Provide the (x, y) coordinate of the cell's center where the given text is located.  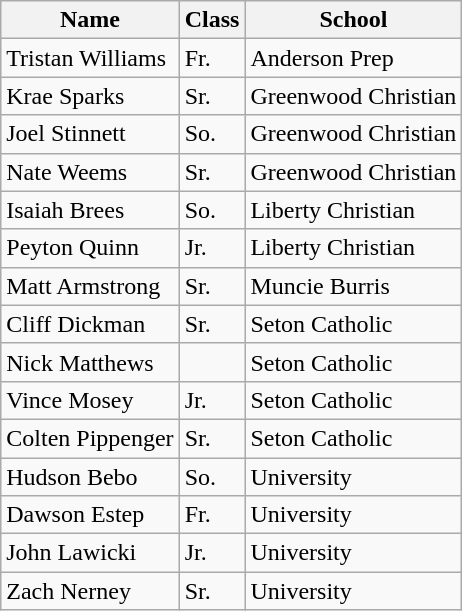
Hudson Bebo (90, 477)
Class (212, 20)
Matt Armstrong (90, 286)
John Lawicki (90, 553)
Nate Weems (90, 172)
Muncie Burris (354, 286)
Nick Matthews (90, 362)
Tristan Williams (90, 58)
Name (90, 20)
Isaiah Brees (90, 210)
School (354, 20)
Colten Pippenger (90, 438)
Anderson Prep (354, 58)
Zach Nerney (90, 591)
Peyton Quinn (90, 248)
Cliff Dickman (90, 324)
Joel Stinnett (90, 134)
Vince Mosey (90, 400)
Dawson Estep (90, 515)
Krae Sparks (90, 96)
